Return (X, Y) of the center of cell containing provided text 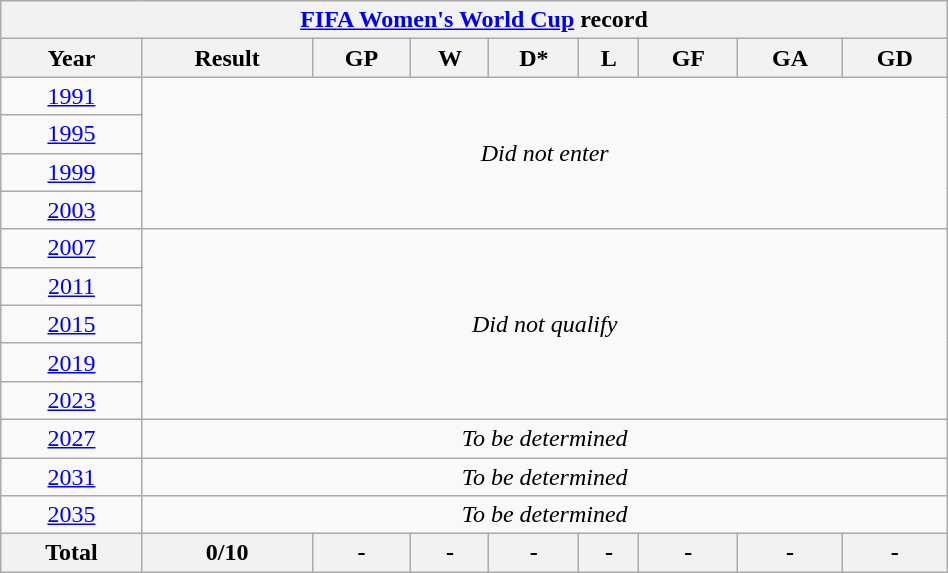
Did not qualify (544, 324)
0/10 (227, 553)
FIFA Women's World Cup record (474, 20)
2015 (72, 324)
W (450, 58)
1991 (72, 96)
GD (894, 58)
GP (362, 58)
GA (790, 58)
1999 (72, 172)
2027 (72, 438)
2023 (72, 400)
Year (72, 58)
Total (72, 553)
GF (688, 58)
D* (534, 58)
2035 (72, 515)
2019 (72, 362)
2007 (72, 248)
2003 (72, 210)
1995 (72, 134)
L (609, 58)
Result (227, 58)
Did not enter (544, 153)
2031 (72, 477)
2011 (72, 286)
